Detect which cell encompasses the target text, then output its [x, y] center coordinate. 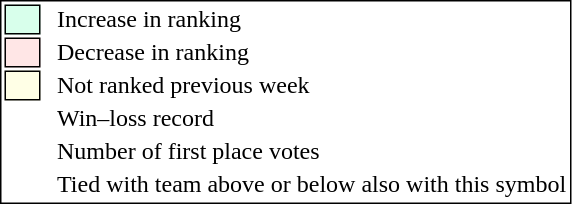
Win–loss record [312, 119]
Increase in ranking [312, 19]
Tied with team above or below also with this symbol [312, 185]
Not ranked previous week [312, 85]
Number of first place votes [312, 151]
Decrease in ranking [312, 53]
